Extract the (x, y) coordinate from the center of the cell holding the provided text.  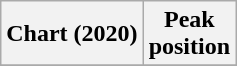
Chart (2020) (72, 34)
Peakposition (189, 34)
